Capture the cell that displays the provided text and extract its (X, Y) central coordinate. 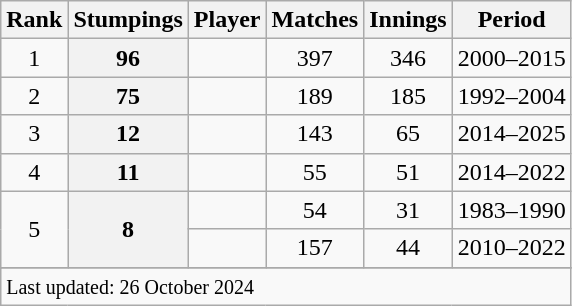
397 (315, 58)
2000–2015 (512, 58)
8 (128, 229)
Matches (315, 20)
2014–2022 (512, 172)
51 (408, 172)
2 (34, 96)
2014–2025 (512, 134)
55 (315, 172)
1992–2004 (512, 96)
2010–2022 (512, 248)
Stumpings (128, 20)
3 (34, 134)
346 (408, 58)
Innings (408, 20)
54 (315, 210)
189 (315, 96)
Period (512, 20)
157 (315, 248)
31 (408, 210)
65 (408, 134)
11 (128, 172)
96 (128, 58)
143 (315, 134)
1 (34, 58)
185 (408, 96)
44 (408, 248)
12 (128, 134)
Player (227, 20)
4 (34, 172)
Rank (34, 20)
5 (34, 229)
75 (128, 96)
1983–1990 (512, 210)
Last updated: 26 October 2024 (286, 286)
